Locate the cell with the specified text and output its (x, y) center coordinate. 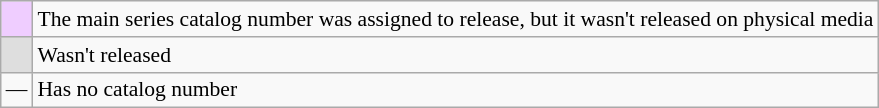
— (17, 90)
The main series catalog number was assigned to release, but it wasn't released on physical media (455, 19)
Has no catalog number (455, 90)
Wasn't released (455, 55)
